Identify which cell holds the provided text, then report its [X, Y] central coordinate. 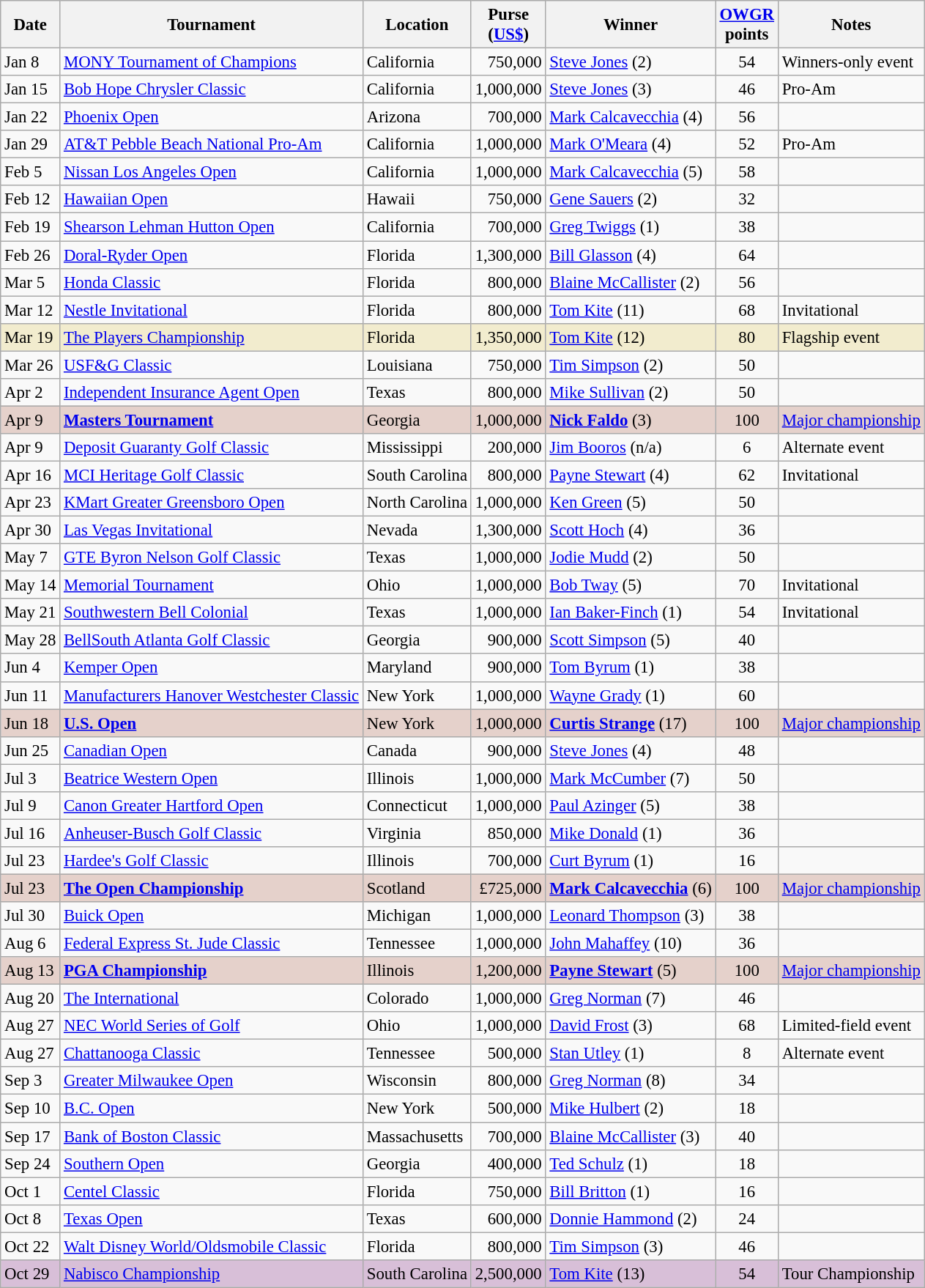
58 [747, 172]
Canadian Open [212, 750]
Bill Britton (1) [631, 1191]
Steve Jones (3) [631, 89]
Winners-only event [851, 62]
B.C. Open [212, 1109]
GTE Byron Nelson Golf Classic [212, 558]
Ted Schulz (1) [631, 1163]
Jan 15 [31, 89]
Hawaiian Open [212, 200]
Tim Simpson (2) [631, 365]
Donnie Hammond (2) [631, 1218]
Canada [417, 750]
Bank of Boston Classic [212, 1136]
Mississippi [417, 448]
Colorado [417, 999]
Nabisco Championship [212, 1274]
Tom Kite (13) [631, 1274]
Honda Classic [212, 282]
MONY Tournament of Champions [212, 62]
Shearson Lehman Hutton Open [212, 227]
Location [417, 25]
May 14 [31, 585]
Jun 11 [31, 695]
32 [747, 200]
Tom Kite (12) [631, 337]
Virginia [417, 833]
£725,000 [508, 888]
Arizona [417, 117]
Louisiana [417, 365]
Limited-field event [851, 1026]
AT&T Pebble Beach National Pro-Am [212, 144]
Flagship event [851, 337]
80 [747, 337]
52 [747, 144]
John Mahaffey (10) [631, 944]
Anheuser-Busch Golf Classic [212, 833]
Mar 5 [31, 282]
Jun 18 [31, 723]
Tom Byrum (1) [631, 668]
Payne Stewart (5) [631, 971]
PGA Championship [212, 971]
Manufacturers Hanover Westchester Classic [212, 695]
Mike Hulbert (2) [631, 1109]
Mar 19 [31, 337]
200,000 [508, 448]
The Players Championship [212, 337]
Phoenix Open [212, 117]
Memorial Tournament [212, 585]
Jodie Mudd (2) [631, 558]
Apr 2 [31, 393]
Winner [631, 25]
Las Vegas Invitational [212, 530]
Mark O'Meara (4) [631, 144]
Scott Hoch (4) [631, 530]
Deposit Guaranty Golf Classic [212, 448]
Independent Insurance Agent Open [212, 393]
2,500,000 [508, 1274]
Wayne Grady (1) [631, 695]
Gene Sauers (2) [631, 200]
64 [747, 255]
Mark Calcavecchia (6) [631, 888]
Jun 4 [31, 668]
Aug 20 [31, 999]
Hardee's Golf Classic [212, 861]
Canon Greater Hartford Open [212, 806]
Kemper Open [212, 668]
Jul 16 [31, 833]
Curtis Strange (17) [631, 723]
400,000 [508, 1163]
The International [212, 999]
Tim Simpson (3) [631, 1246]
Feb 19 [31, 227]
Apr 30 [31, 530]
Sep 10 [31, 1109]
MCI Heritage Golf Classic [212, 475]
Bill Glasson (4) [631, 255]
Nissan Los Angeles Open [212, 172]
Nevada [417, 530]
Mike Donald (1) [631, 833]
Michigan [417, 916]
Jul 9 [31, 806]
34 [747, 1081]
Notes [851, 25]
Chattanooga Classic [212, 1054]
Buick Open [212, 916]
Greg Norman (8) [631, 1081]
BellSouth Atlanta Golf Classic [212, 640]
24 [747, 1218]
Steve Jones (4) [631, 750]
Ken Green (5) [631, 503]
USF&G Classic [212, 365]
The Open Championship [212, 888]
Mike Sullivan (2) [631, 393]
Feb 5 [31, 172]
North Carolina [417, 503]
Mar 26 [31, 365]
1,200,000 [508, 971]
May 28 [31, 640]
May 21 [31, 612]
Jan 22 [31, 117]
Blaine McCallister (3) [631, 1136]
Mar 12 [31, 310]
Feb 26 [31, 255]
Mark McCumber (7) [631, 778]
Southern Open [212, 1163]
Massachusetts [417, 1136]
Feb 12 [31, 200]
Stan Utley (1) [631, 1054]
Sep 17 [31, 1136]
Steve Jones (2) [631, 62]
Apr 16 [31, 475]
Scott Simpson (5) [631, 640]
Blaine McCallister (2) [631, 282]
U.S. Open [212, 723]
Sep 3 [31, 1081]
Oct 29 [31, 1274]
Tom Kite (11) [631, 310]
Date [31, 25]
Jan 29 [31, 144]
Greg Twiggs (1) [631, 227]
Beatrice Western Open [212, 778]
KMart Greater Greensboro Open [212, 503]
Texas Open [212, 1218]
Tour Championship [851, 1274]
Bob Tway (5) [631, 585]
Ian Baker-Finch (1) [631, 612]
Jan 8 [31, 62]
Greater Milwaukee Open [212, 1081]
Connecticut [417, 806]
Jul 30 [31, 916]
Walt Disney World/Oldsmobile Classic [212, 1246]
Purse(US$) [508, 25]
850,000 [508, 833]
Centel Classic [212, 1191]
48 [747, 750]
70 [747, 585]
Maryland [417, 668]
Oct 1 [31, 1191]
Oct 22 [31, 1246]
6 [747, 448]
Hawaii [417, 200]
Federal Express St. Jude Classic [212, 944]
Oct 8 [31, 1218]
Sep 24 [31, 1163]
Curt Byrum (1) [631, 861]
Mark Calcavecchia (5) [631, 172]
Wisconsin [417, 1081]
Jun 25 [31, 750]
Scotland [417, 888]
Aug 13 [31, 971]
Payne Stewart (4) [631, 475]
Mark Calcavecchia (4) [631, 117]
Nestle Invitational [212, 310]
Aug 6 [31, 944]
Tournament [212, 25]
Apr 23 [31, 503]
Bob Hope Chrysler Classic [212, 89]
Masters Tournament [212, 420]
Southwestern Bell Colonial [212, 612]
1,350,000 [508, 337]
60 [747, 695]
NEC World Series of Golf [212, 1026]
8 [747, 1054]
62 [747, 475]
Greg Norman (7) [631, 999]
Jim Booros (n/a) [631, 448]
Nick Faldo (3) [631, 420]
Leonard Thompson (3) [631, 916]
May 7 [31, 558]
Doral-Ryder Open [212, 255]
David Frost (3) [631, 1026]
Paul Azinger (5) [631, 806]
OWGRpoints [747, 25]
600,000 [508, 1218]
Jul 3 [31, 778]
